Capture the cell that displays the provided text and extract its [X, Y] central coordinate. 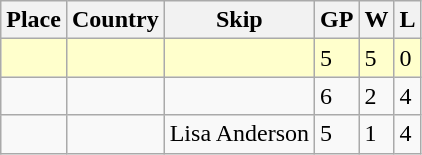
Lisa Anderson [239, 134]
W [376, 20]
L [408, 20]
Skip [239, 20]
0 [408, 58]
2 [376, 96]
Country [115, 20]
Place [34, 20]
GP [337, 20]
6 [337, 96]
1 [376, 134]
